Return the (X, Y) coordinate for the center point of the cell that contains the specified text.  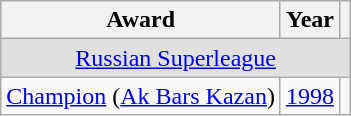
Russian Superleague (176, 58)
1998 (310, 96)
Champion (Ak Bars Kazan) (141, 96)
Award (141, 20)
Year (310, 20)
